For the text-containing cell, return its midpoint in [X, Y] coordinate format. 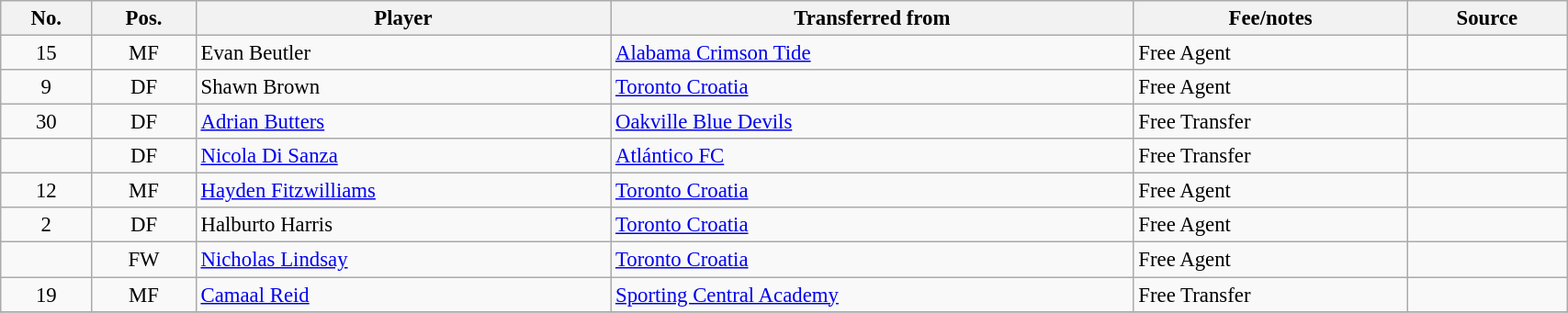
Source [1487, 18]
Shawn Brown [403, 87]
12 [46, 191]
Atlántico FC [873, 156]
Player [403, 18]
Pos. [143, 18]
2 [46, 225]
15 [46, 53]
Oakville Blue Devils [873, 122]
Transferred from [873, 18]
Nicholas Lindsay [403, 260]
Hayden Fitzwilliams [403, 191]
Alabama Crimson Tide [873, 53]
Halburto Harris [403, 225]
9 [46, 87]
Nicola Di Sanza [403, 156]
Evan Beutler [403, 53]
Camaal Reid [403, 295]
Adrian Butters [403, 122]
30 [46, 122]
No. [46, 18]
Fee/notes [1270, 18]
19 [46, 295]
FW [143, 260]
Sporting Central Academy [873, 295]
